Output the [X, Y] coordinate of the center of the cell containing the given text.  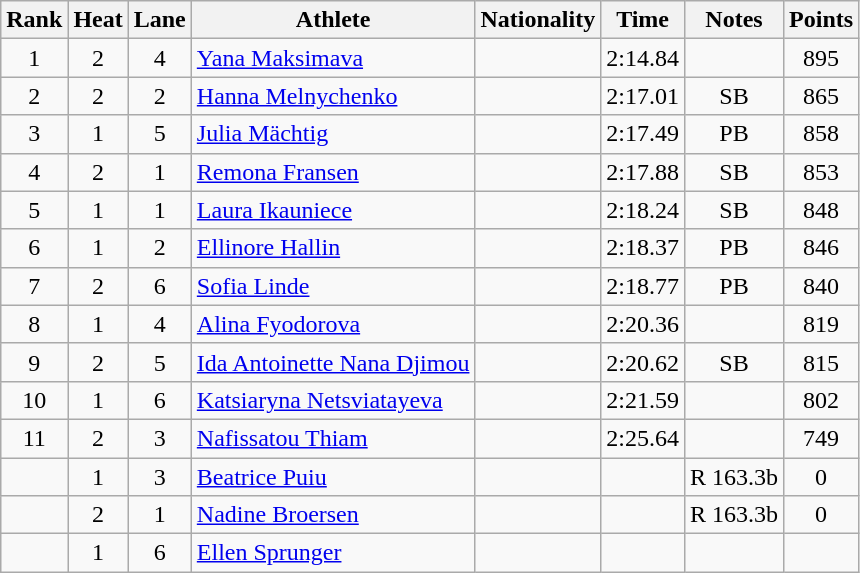
Remona Fransen [333, 172]
Nadine Broersen [333, 515]
Hanna Melnychenko [333, 96]
848 [822, 210]
2:17.88 [643, 172]
2:17.01 [643, 96]
Alina Fyodorova [333, 324]
7 [34, 286]
Notes [734, 20]
749 [822, 438]
Laura Ikauniece [333, 210]
Yana Maksimava [333, 58]
Athlete [333, 20]
8 [34, 324]
2:18.37 [643, 248]
11 [34, 438]
853 [822, 172]
2:21.59 [643, 400]
895 [822, 58]
10 [34, 400]
840 [822, 286]
Lane [160, 20]
Ida Antoinette Nana Djimou [333, 362]
858 [822, 134]
802 [822, 400]
2:18.77 [643, 286]
2:18.24 [643, 210]
Sofia Linde [333, 286]
Beatrice Puiu [333, 477]
865 [822, 96]
2:25.64 [643, 438]
2:17.49 [643, 134]
846 [822, 248]
Ellinore Hallin [333, 248]
Katsiaryna Netsviatayeva [333, 400]
Ellen Sprunger [333, 553]
Julia Mächtig [333, 134]
2:14.84 [643, 58]
Nafissatou Thiam [333, 438]
9 [34, 362]
Nationality [538, 20]
2:20.62 [643, 362]
Time [643, 20]
Rank [34, 20]
Points [822, 20]
2:20.36 [643, 324]
815 [822, 362]
819 [822, 324]
Heat [98, 20]
